Locate the cell with the specified text and output its [X, Y] center coordinate. 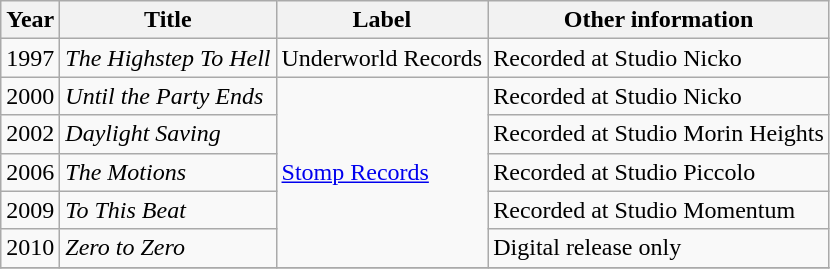
Other information [659, 20]
2010 [30, 248]
2006 [30, 172]
Label [382, 20]
The Motions [168, 172]
Digital release only [659, 248]
Until the Party Ends [168, 96]
Recorded at Studio Momentum [659, 210]
To This Beat [168, 210]
2002 [30, 134]
Recorded at Studio Piccolo [659, 172]
1997 [30, 58]
2009 [30, 210]
Year [30, 20]
The Highstep To Hell [168, 58]
Zero to Zero [168, 248]
Title [168, 20]
Recorded at Studio Morin Heights [659, 134]
2000 [30, 96]
Underworld Records [382, 58]
Daylight Saving [168, 134]
Stomp Records [382, 172]
